Pinpoint the cell where the given text exists, returning its [x, y] midpoint coordinate. 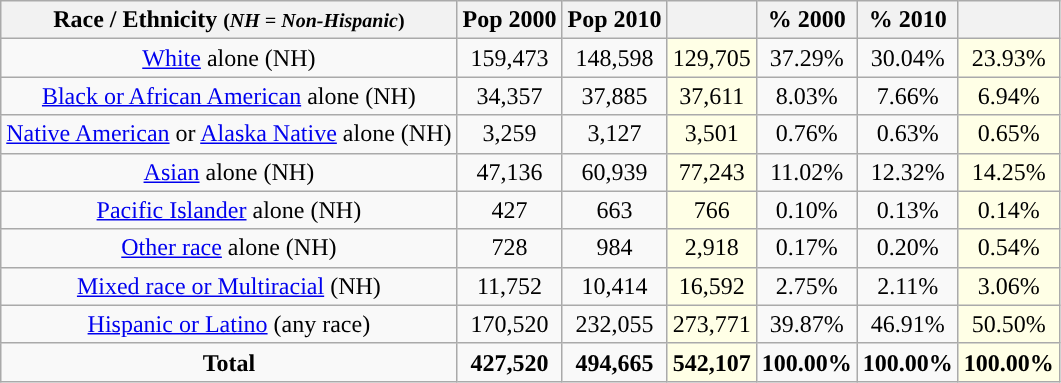
46.91% [908, 324]
129,705 [712, 58]
30.04% [908, 58]
77,243 [712, 172]
2,918 [712, 248]
0.54% [1008, 248]
8.03% [806, 96]
Asian alone (NH) [229, 172]
148,598 [614, 58]
47,136 [510, 172]
12.32% [908, 172]
34,357 [510, 96]
0.13% [908, 210]
39.87% [806, 324]
494,665 [614, 362]
0.10% [806, 210]
37,885 [614, 96]
3,259 [510, 134]
37,611 [712, 96]
% 2010 [908, 20]
Native American or Alaska Native alone (NH) [229, 134]
23.93% [1008, 58]
0.14% [1008, 210]
White alone (NH) [229, 58]
728 [510, 248]
Total [229, 362]
2.75% [806, 286]
14.25% [1008, 172]
542,107 [712, 362]
Pacific Islander alone (NH) [229, 210]
0.65% [1008, 134]
427 [510, 210]
11.02% [806, 172]
0.17% [806, 248]
232,055 [614, 324]
10,414 [614, 286]
Other race alone (NH) [229, 248]
Hispanic or Latino (any race) [229, 324]
7.66% [908, 96]
50.50% [1008, 324]
0.20% [908, 248]
3.06% [1008, 286]
663 [614, 210]
766 [712, 210]
0.63% [908, 134]
273,771 [712, 324]
427,520 [510, 362]
% 2000 [806, 20]
170,520 [510, 324]
3,501 [712, 134]
3,127 [614, 134]
159,473 [510, 58]
Mixed race or Multiracial (NH) [229, 286]
984 [614, 248]
Pop 2010 [614, 20]
37.29% [806, 58]
2.11% [908, 286]
Pop 2000 [510, 20]
6.94% [1008, 96]
11,752 [510, 286]
60,939 [614, 172]
0.76% [806, 134]
16,592 [712, 286]
Race / Ethnicity (NH = Non-Hispanic) [229, 20]
Black or African American alone (NH) [229, 96]
